Find where the given text appears and provide that cell's center as (X, Y) coordinate. 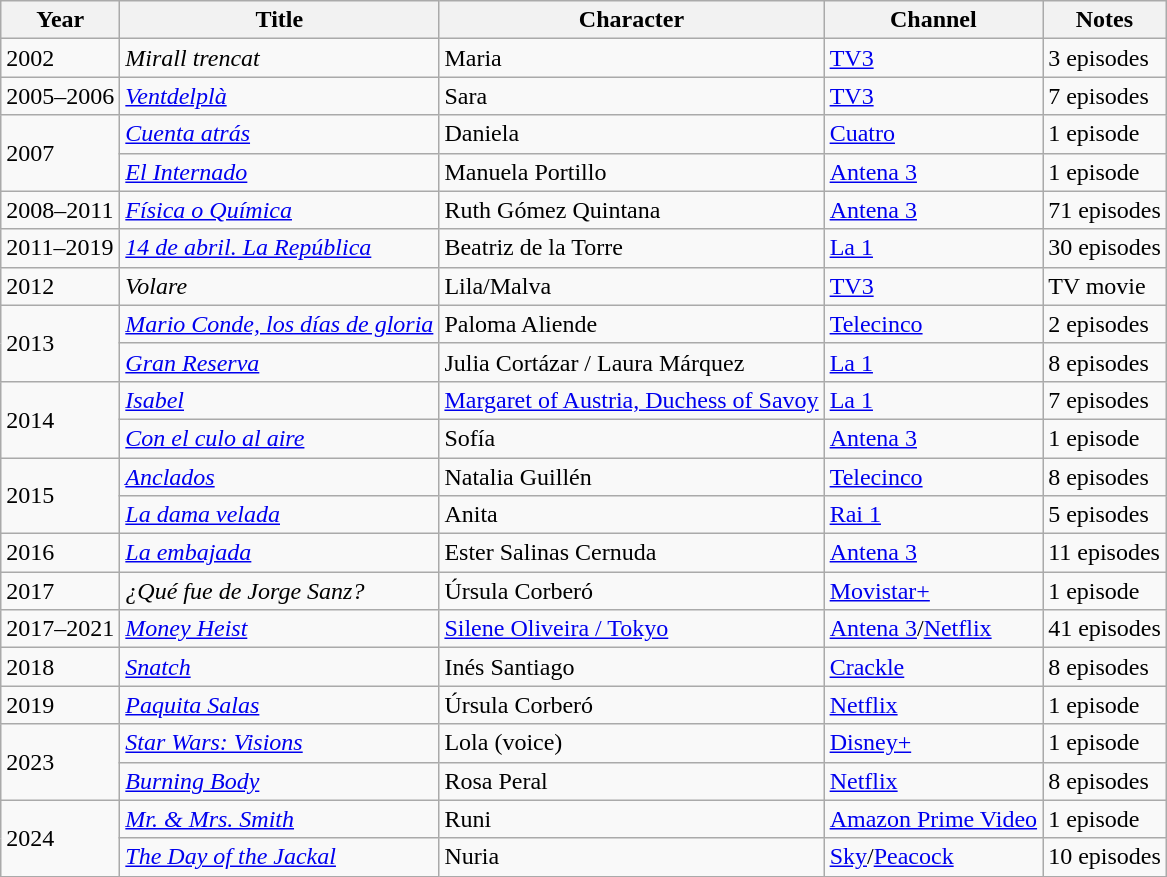
El Internado (280, 172)
Rosa Peral (632, 781)
Antena 3/Netflix (933, 629)
2023 (60, 762)
71 episodes (1105, 210)
Isabel (280, 400)
Ventdelplà (280, 96)
Maria (632, 58)
2015 (60, 496)
Cuatro (933, 134)
Sara (632, 96)
Mr. & Mrs. Smith (280, 819)
Beatriz de la Torre (632, 248)
2011–2019 (60, 248)
Física o Química (280, 210)
Mario Conde, los días de gloria (280, 324)
Julia Cortázar / Laura Márquez (632, 362)
2005–2006 (60, 96)
¿Qué fue de Jorge Sanz? (280, 591)
Sofía (632, 438)
La embajada (280, 553)
Rai 1 (933, 515)
Ruth Gómez Quintana (632, 210)
30 episodes (1105, 248)
Manuela Portillo (632, 172)
Money Heist (280, 629)
2019 (60, 705)
2002 (60, 58)
2017 (60, 591)
Paquita Salas (280, 705)
2024 (60, 838)
Notes (1105, 20)
Movistar+ (933, 591)
Anita (632, 515)
Margaret of Austria, Duchess of Savoy (632, 400)
Paloma Aliende (632, 324)
2018 (60, 667)
Mirall trencat (280, 58)
2016 (60, 553)
Con el culo al aire (280, 438)
Disney+ (933, 743)
Volare (280, 286)
Title (280, 20)
Lila/Malva (632, 286)
Sky/Peacock (933, 857)
Star Wars: Visions (280, 743)
2014 (60, 419)
TV movie (1105, 286)
3 episodes (1105, 58)
2008–2011 (60, 210)
Lola (voice) (632, 743)
Channel (933, 20)
11 episodes (1105, 553)
Runi (632, 819)
Crackle (933, 667)
2012 (60, 286)
Character (632, 20)
Gran Reserva (280, 362)
Cuenta atrás (280, 134)
Year (60, 20)
14 de abril. La República (280, 248)
2017–2021 (60, 629)
2007 (60, 153)
Silene Oliveira / Tokyo (632, 629)
The Day of the Jackal (280, 857)
Anclados (280, 477)
La dama velada (280, 515)
Burning Body (280, 781)
Inés Santiago (632, 667)
Natalia Guillén (632, 477)
Snatch (280, 667)
2013 (60, 343)
2 episodes (1105, 324)
Daniela (632, 134)
Ester Salinas Cernuda (632, 553)
10 episodes (1105, 857)
5 episodes (1105, 515)
Amazon Prime Video (933, 819)
41 episodes (1105, 629)
Nuria (632, 857)
